Search for the cell housing the specified text and yield its [X, Y] center coordinate. 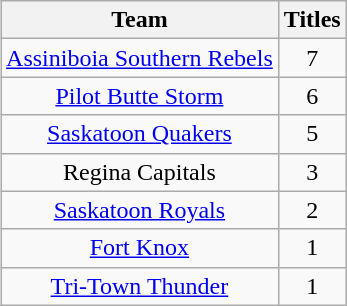
3 [312, 172]
7 [312, 58]
Assiniboia Southern Rebels [140, 58]
Titles [312, 20]
Fort Knox [140, 248]
Team [140, 20]
6 [312, 96]
5 [312, 134]
2 [312, 210]
Saskatoon Royals [140, 210]
Regina Capitals [140, 172]
Pilot Butte Storm [140, 96]
Saskatoon Quakers [140, 134]
Tri-Town Thunder [140, 286]
